Identify which cell holds the provided text, then report its (X, Y) central coordinate. 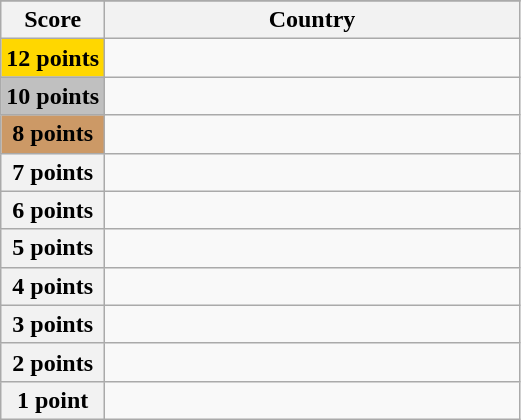
Country (312, 20)
10 points (53, 96)
2 points (53, 362)
3 points (53, 324)
12 points (53, 58)
Score (53, 20)
1 point (53, 400)
7 points (53, 172)
6 points (53, 210)
8 points (53, 134)
4 points (53, 286)
5 points (53, 248)
